Identify which cell holds the provided text, then report its [x, y] central coordinate. 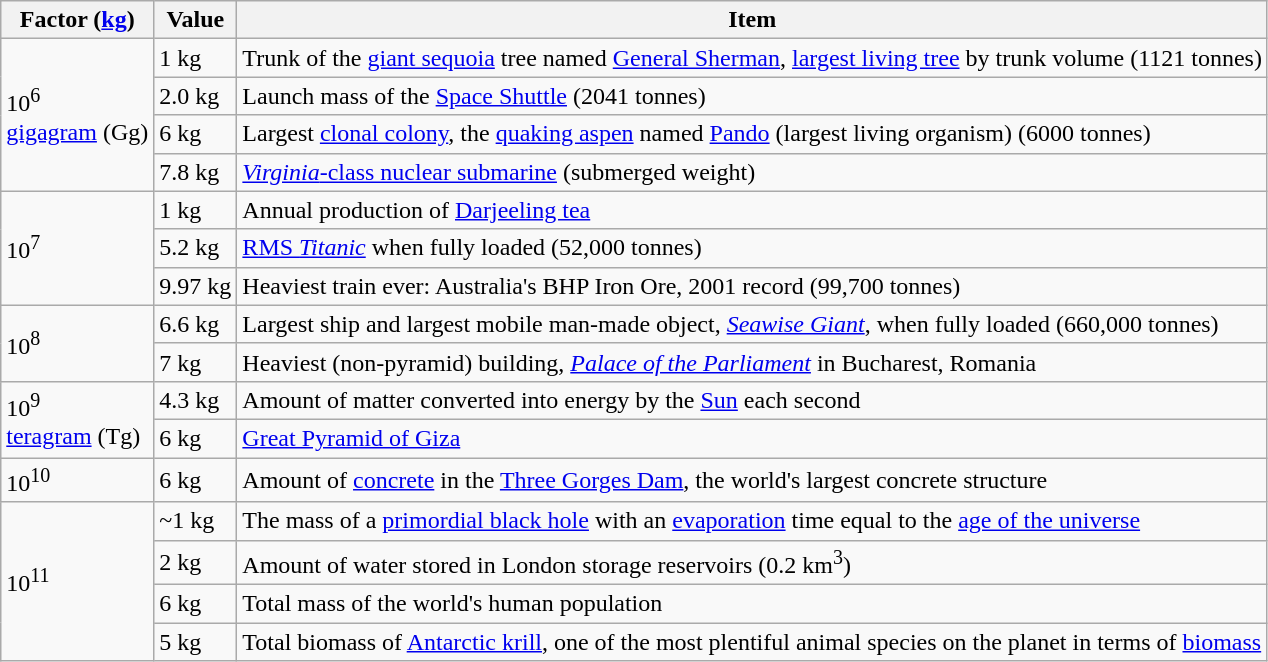
The mass of a primordial black hole with an evaporation time equal to the age of the universe [752, 521]
Heaviest train ever: Australia's BHP Iron Ore, 2001 record (99,700 tonnes) [752, 286]
Largest clonal colony, the quaking aspen named Pando (largest living organism) (6000 tonnes) [752, 134]
7 kg [196, 362]
7.8 kg [196, 172]
Total mass of the world's human population [752, 604]
106gigagram (Gg) [78, 115]
4.3 kg [196, 400]
Virginia-class nuclear submarine (submerged weight) [752, 172]
Total biomass of Antarctic krill, one of the most plentiful animal species on the planet in terms of biomass [752, 642]
5 kg [196, 642]
Amount of water stored in London storage reservoirs (0.2 km3) [752, 562]
Largest ship and largest mobile man-made object, Seawise Giant, when fully loaded (660,000 tonnes) [752, 324]
Annual production of Darjeeling tea [752, 210]
1010 [78, 480]
RMS Titanic when fully loaded (52,000 tonnes) [752, 248]
6.6 kg [196, 324]
~1 kg [196, 521]
2.0 kg [196, 96]
108 [78, 343]
Amount of concrete in the Three Gorges Dam, the world's largest concrete structure [752, 480]
Trunk of the giant sequoia tree named General Sherman, largest living tree by trunk volume (1121 tonnes) [752, 58]
107 [78, 248]
9.97 kg [196, 286]
Launch mass of the Space Shuttle (2041 tonnes) [752, 96]
Item [752, 20]
Great Pyramid of Giza [752, 438]
1011 [78, 582]
Heaviest (non-pyramid) building, Palace of the Parliament in Bucharest, Romania [752, 362]
Value [196, 20]
109teragram (Tg) [78, 419]
Amount of matter converted into energy by the Sun each second [752, 400]
5.2 kg [196, 248]
2 kg [196, 562]
Factor (kg) [78, 20]
